Locate the cell with the specified text and output its [x, y] center coordinate. 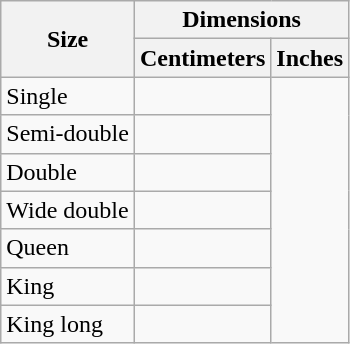
Size [68, 39]
Wide double [68, 210]
Inches [310, 58]
Dimensions [241, 20]
King long [68, 324]
Queen [68, 248]
Semi-double [68, 134]
Centimeters [202, 58]
Double [68, 172]
Single [68, 96]
King [68, 286]
